Detect which cell encompasses the target text, then output its (X, Y) center coordinate. 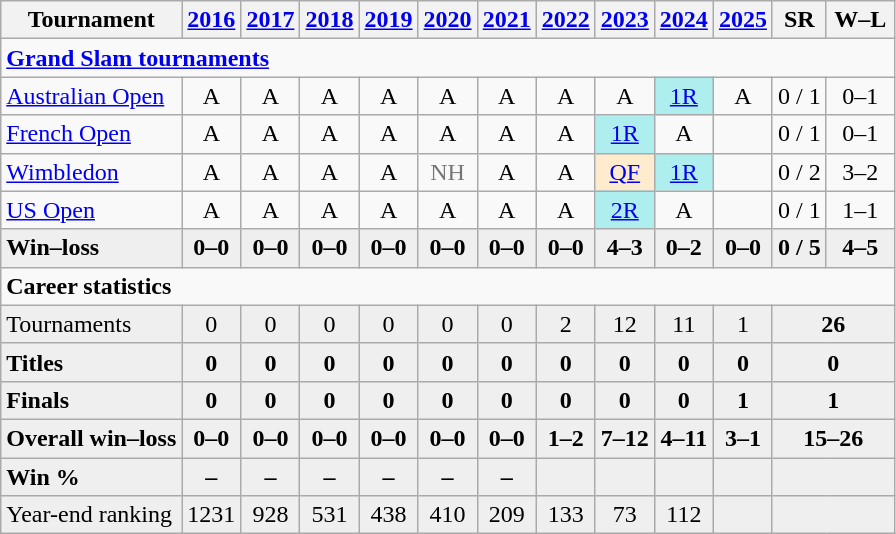
2023 (624, 20)
2R (624, 210)
1–1 (860, 210)
209 (506, 515)
QF (624, 172)
11 (684, 324)
Australian Open (92, 96)
Career statistics (448, 286)
133 (566, 515)
2018 (330, 20)
438 (388, 515)
0 / 2 (799, 172)
W–L (860, 20)
NH (448, 172)
2022 (566, 20)
US Open (92, 210)
4–3 (624, 248)
2020 (448, 20)
Year-end ranking (92, 515)
15–26 (833, 438)
Overall win–loss (92, 438)
26 (833, 324)
410 (448, 515)
0–2 (684, 248)
Titles (92, 362)
4–11 (684, 438)
2019 (388, 20)
Win–loss (92, 248)
0 / 5 (799, 248)
French Open (92, 134)
2016 (212, 20)
928 (270, 515)
112 (684, 515)
4–5 (860, 248)
3–1 (742, 438)
7–12 (624, 438)
2024 (684, 20)
Tournaments (92, 324)
2 (566, 324)
Win % (92, 477)
Wimbledon (92, 172)
12 (624, 324)
2017 (270, 20)
531 (330, 515)
Grand Slam tournaments (448, 58)
2025 (742, 20)
SR (799, 20)
1–2 (566, 438)
Finals (92, 400)
73 (624, 515)
2021 (506, 20)
1231 (212, 515)
3–2 (860, 172)
Tournament (92, 20)
